Provide the [x, y] coordinate of the cell's center where the given text is located.  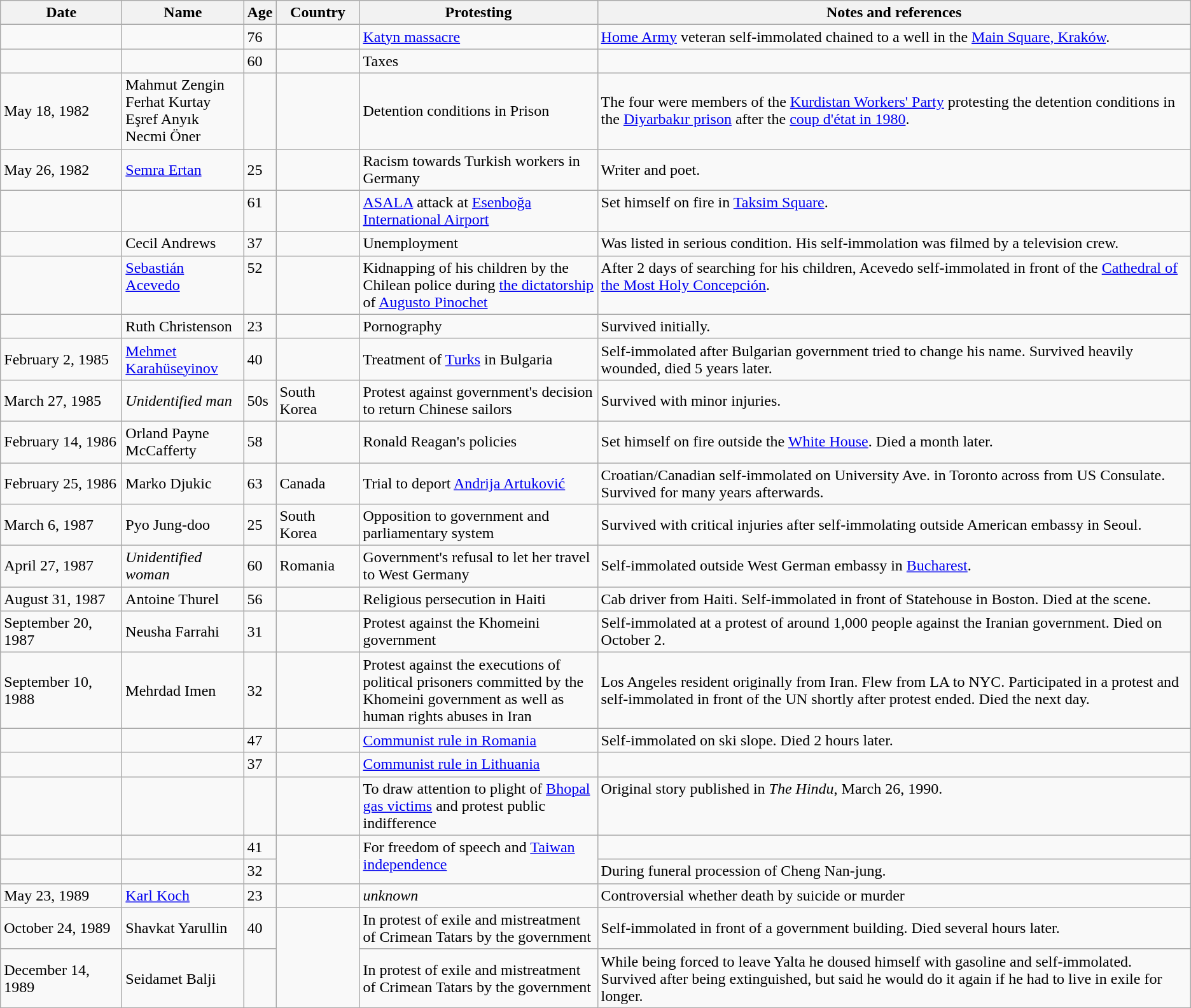
Age [260, 13]
47 [260, 740]
Writer and poet. [894, 169]
Karl Koch [183, 895]
Marko Djukic [183, 483]
Shavkat Yarullin [183, 929]
Survived with critical injuries after self-immolating outside American embassy in Seoul. [894, 525]
Neusha Farrahi [183, 632]
Protesting [478, 13]
Home Army veteran self-immolated chained to a well in the Main Square, Kraków. [894, 37]
ASALA attack at Esenboğa International Airport [478, 211]
For freedom of speech and Taiwan independence [478, 859]
Kidnapping of his children by the Chilean police during the dictatorship of Augusto Pinochet [478, 285]
Notes and references [894, 13]
Orland Payne McCafferty [183, 441]
April 27, 1987 [61, 566]
The four were members of the Kurdistan Workers' Party protesting the detention conditions in the Diyarbakır prison after the coup d'état in 1980. [894, 111]
February 2, 1985 [61, 359]
Self-immolated on ski slope. Died 2 hours later. [894, 740]
unknown [478, 895]
Croatian/Canadian self-immolated on University Ave. in Toronto across from US Consulate. Survived for many years afterwards. [894, 483]
September 20, 1987 [61, 632]
Survived initially. [894, 326]
Name [183, 13]
Pornography [478, 326]
Katyn massacre [478, 37]
Unidentified man [183, 401]
Country [318, 13]
Seidamet Balji [183, 978]
Cab driver from Haiti. Self-immolated in front of Statehouse in Boston. Died at the scene. [894, 599]
March 6, 1987 [61, 525]
Mehrdad Imen [183, 691]
Protest against the Khomeini government [478, 632]
Racism towards Turkish workers in Germany [478, 169]
Pyo Jung-doo [183, 525]
March 27, 1985 [61, 401]
Communist rule in Lithuania [478, 764]
Self-immolated in front of a government building. Died several hours later. [894, 929]
Original story published in The Hindu, March 26, 1990. [894, 806]
Was listed in serious condition. His self-immolation was filmed by a television crew. [894, 244]
56 [260, 599]
Unidentified woman [183, 566]
Opposition to government and parliamentary system [478, 525]
52 [260, 285]
May 26, 1982 [61, 169]
Protest against government's decision to return Chinese sailors [478, 401]
Protest against the executions of political prisoners committed by the Khomeini government as well as human rights abuses in Iran [478, 691]
Treatment of Turks in Bulgaria [478, 359]
Date [61, 13]
Set himself on fire outside the White House. Died a month later. [894, 441]
61 [260, 211]
Survived with minor injuries. [894, 401]
September 10, 1988 [61, 691]
December 14, 1989 [61, 978]
Government's refusal to let her travel to West Germany [478, 566]
During funeral procession of Cheng Nan-jung. [894, 871]
58 [260, 441]
October 24, 1989 [61, 929]
41 [260, 847]
Ruth Christenson [183, 326]
To draw attention to plight of Bhopal gas victims and protest public indifference [478, 806]
Self-immolated at a protest of around 1,000 people against the Iranian government. Died on October 2. [894, 632]
Romania [318, 566]
Cecil Andrews [183, 244]
Mahmut Zengin Ferhat KurtayEşref AnyıkNecmi Öner [183, 111]
50s [260, 401]
Trial to deport Andrija Artuković [478, 483]
Religious persecution in Haiti [478, 599]
May 18, 1982 [61, 111]
February 14, 1986 [61, 441]
63 [260, 483]
31 [260, 632]
Semra Ertan [183, 169]
Canada [318, 483]
Mehmet Karahüseyinov [183, 359]
Taxes [478, 61]
February 25, 1986 [61, 483]
Antoine Thurel [183, 599]
Controversial whether death by suicide or murder [894, 895]
August 31, 1987 [61, 599]
Unemployment [478, 244]
Self-immolated after Bulgarian government tried to change his name. Survived heavily wounded, died 5 years later. [894, 359]
After 2 days of searching for his children, Acevedo self-immolated in front of the Cathedral of the Most Holy Concepción. [894, 285]
Ronald Reagan's policies [478, 441]
Set himself on fire in Taksim Square. [894, 211]
Detention conditions in Prison [478, 111]
Sebastián Acevedo [183, 285]
76 [260, 37]
Self-immolated outside West German embassy in Bucharest. [894, 566]
Communist rule in Romania [478, 740]
May 23, 1989 [61, 895]
